Return [X, Y] of the center of cell containing provided text 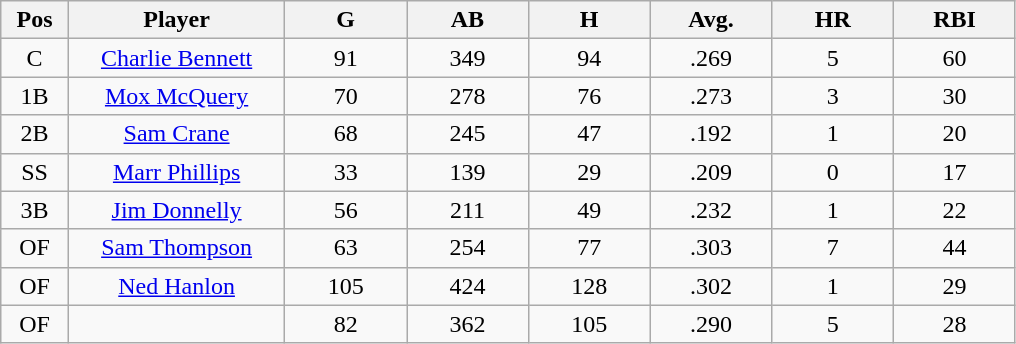
362 [468, 324]
Ned Hanlon [176, 286]
349 [468, 58]
76 [589, 96]
49 [589, 210]
245 [468, 134]
20 [955, 134]
.232 [711, 210]
94 [589, 58]
28 [955, 324]
44 [955, 248]
Marr Phillips [176, 172]
.209 [711, 172]
424 [468, 286]
SS [35, 172]
82 [346, 324]
0 [833, 172]
Jim Donnelly [176, 210]
.269 [711, 58]
22 [955, 210]
Sam Thompson [176, 248]
56 [346, 210]
77 [589, 248]
47 [589, 134]
63 [346, 248]
60 [955, 58]
3B [35, 210]
G [346, 20]
HR [833, 20]
RBI [955, 20]
.273 [711, 96]
.302 [711, 286]
.192 [711, 134]
254 [468, 248]
C [35, 58]
Player [176, 20]
Avg. [711, 20]
.290 [711, 324]
33 [346, 172]
7 [833, 248]
139 [468, 172]
17 [955, 172]
68 [346, 134]
Pos [35, 20]
3 [833, 96]
278 [468, 96]
91 [346, 58]
70 [346, 96]
128 [589, 286]
1B [35, 96]
H [589, 20]
Charlie Bennett [176, 58]
2B [35, 134]
211 [468, 210]
.303 [711, 248]
AB [468, 20]
30 [955, 96]
Mox McQuery [176, 96]
Sam Crane [176, 134]
